For the text-containing cell, return its midpoint in (x, y) coordinate format. 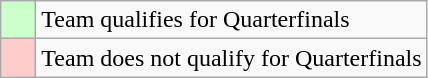
Team qualifies for Quarterfinals (232, 20)
Team does not qualify for Quarterfinals (232, 58)
